Detect which cell encompasses the target text, then output its (x, y) center coordinate. 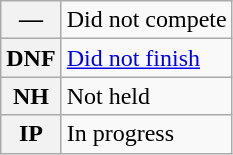
DNF (31, 58)
NH (31, 96)
In progress (146, 134)
Did not finish (146, 58)
Not held (146, 96)
IP (31, 134)
— (31, 20)
Did not compete (146, 20)
